Identify which cell holds the provided text, then report its (x, y) central coordinate. 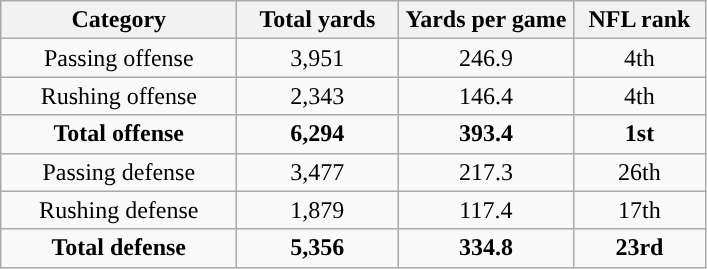
Total offense (119, 134)
393.4 (486, 134)
Rushing defense (119, 210)
Rushing offense (119, 96)
3,951 (318, 58)
334.8 (486, 248)
246.9 (486, 58)
Passing defense (119, 172)
2,343 (318, 96)
Passing offense (119, 58)
Total yards (318, 20)
217.3 (486, 172)
146.4 (486, 96)
26th (640, 172)
3,477 (318, 172)
Total defense (119, 248)
Yards per game (486, 20)
Category (119, 20)
5,356 (318, 248)
17th (640, 210)
NFL rank (640, 20)
117.4 (486, 210)
1,879 (318, 210)
1st (640, 134)
23rd (640, 248)
6,294 (318, 134)
